For the text-containing cell, return its midpoint in [X, Y] coordinate format. 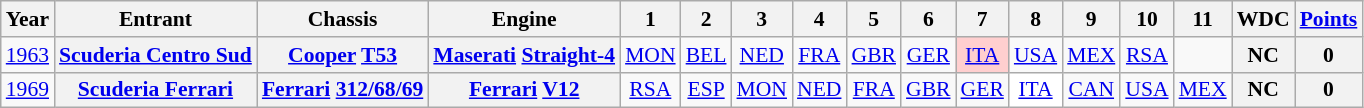
Scuderia Ferrari [156, 90]
1963 [28, 55]
Engine [524, 19]
Scuderia Centro Sud [156, 55]
7 [982, 19]
5 [874, 19]
1969 [28, 90]
Year [28, 19]
Ferrari V12 [524, 90]
1 [650, 19]
Cooper T53 [342, 55]
8 [1036, 19]
Ferrari 312/68/69 [342, 90]
ESP [706, 90]
4 [819, 19]
3 [762, 19]
Chassis [342, 19]
6 [928, 19]
9 [1091, 19]
Entrant [156, 19]
11 [1203, 19]
Points [1329, 19]
BEL [706, 55]
2 [706, 19]
Maserati Straight-4 [524, 55]
10 [1146, 19]
WDC [1264, 19]
CAN [1091, 90]
